For the text-containing cell, return its midpoint in (x, y) coordinate format. 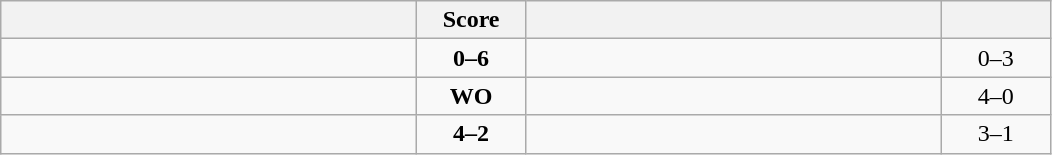
4–2 (472, 134)
3–1 (996, 134)
0–3 (996, 58)
4–0 (996, 96)
Score (472, 20)
WO (472, 96)
0–6 (472, 58)
